Extract the (x, y) coordinate from the center of the cell holding the provided text.  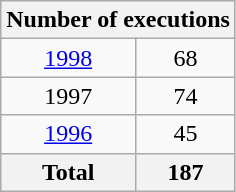
68 (186, 58)
1996 (68, 134)
187 (186, 172)
1998 (68, 58)
74 (186, 96)
Number of executions (118, 20)
1997 (68, 96)
45 (186, 134)
Total (68, 172)
